Search for the cell housing the specified text and yield its (X, Y) center coordinate. 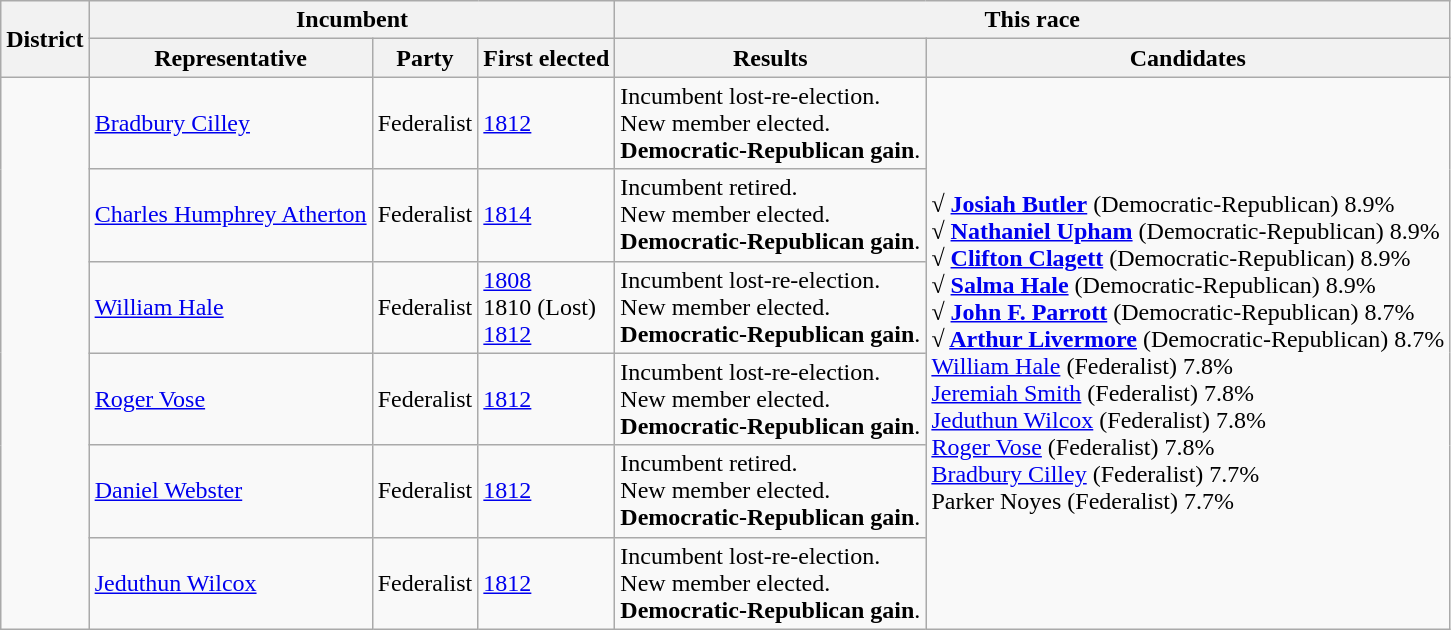
District (45, 39)
Party (425, 58)
Representative (230, 58)
18081810 (Lost)1812 (546, 307)
Results (770, 58)
Candidates (1188, 58)
Charles Humphrey Atherton (230, 215)
Jeduthun Wilcox (230, 583)
William Hale (230, 307)
Bradbury Cilley (230, 123)
Incumbent (352, 20)
Roger Vose (230, 399)
1814 (546, 215)
First elected (546, 58)
Daniel Webster (230, 491)
This race (1032, 20)
